Find where the given text appears and provide that cell's center as [x, y] coordinate. 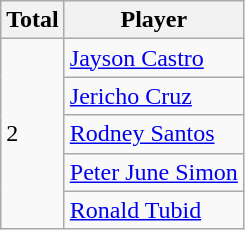
Rodney Santos [154, 134]
Jayson Castro [154, 58]
Jericho Cruz [154, 96]
Ronald Tubid [154, 210]
Peter June Simon [154, 172]
2 [33, 134]
Total [33, 20]
Player [154, 20]
